From the cell containing the given text, extract its center point as [X, Y] coordinate. 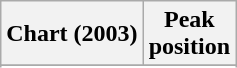
Chart (2003) [72, 34]
Peakposition [189, 34]
